Find where the given text appears and provide that cell's center as (X, Y) coordinate. 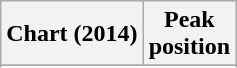
Peak position (189, 34)
Chart (2014) (72, 34)
